From the cell containing the given text, extract its center point as [X, Y] coordinate. 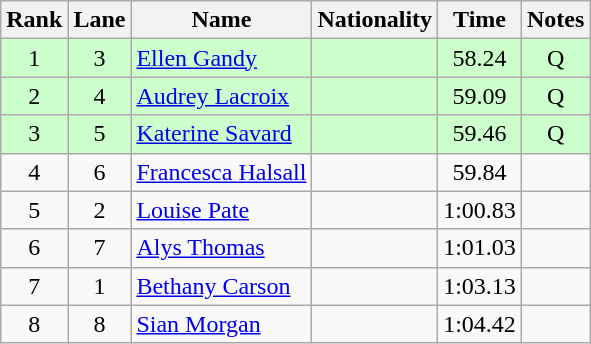
Audrey Lacroix [222, 96]
Name [222, 20]
1:00.83 [480, 210]
58.24 [480, 58]
59.46 [480, 134]
Bethany Carson [222, 286]
59.84 [480, 172]
Rank [34, 20]
Katerine Savard [222, 134]
Lane [100, 20]
1:04.42 [480, 324]
Sian Morgan [222, 324]
Alys Thomas [222, 248]
Nationality [375, 20]
59.09 [480, 96]
1:01.03 [480, 248]
Ellen Gandy [222, 58]
Louise Pate [222, 210]
Notes [555, 20]
1:03.13 [480, 286]
Time [480, 20]
Francesca Halsall [222, 172]
